Return [x, y] of the center of cell containing provided text 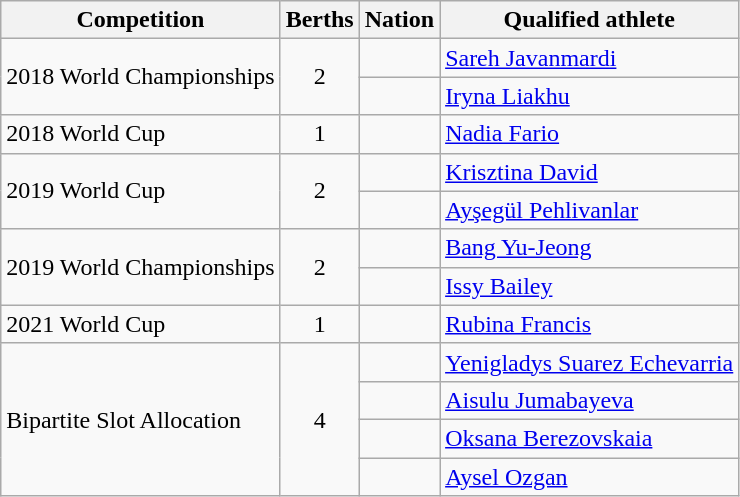
Krisztina David [590, 172]
4 [320, 419]
Iryna Liakhu [590, 96]
Yenigladys Suarez Echevarria [590, 362]
Oksana Berezovskaia [590, 438]
Ayşegül Pehlivanlar [590, 210]
2018 World Cup [140, 134]
2018 World Championships [140, 77]
Competition [140, 20]
Nation [399, 20]
Qualified athlete [590, 20]
Aisulu Jumabayeva [590, 400]
Bang Yu-Jeong [590, 248]
Bipartite Slot Allocation [140, 419]
Aysel Ozgan [590, 477]
2021 World Cup [140, 324]
Berths [320, 20]
2019 World Championships [140, 267]
Rubina Francis [590, 324]
Sareh Javanmardi [590, 58]
Nadia Fario [590, 134]
2019 World Cup [140, 191]
Issy Bailey [590, 286]
